Pinpoint the cell where the given text exists, returning its (X, Y) midpoint coordinate. 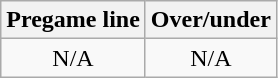
Over/under (210, 20)
Pregame line (74, 20)
